Locate the cell with the specified text and output its [x, y] center coordinate. 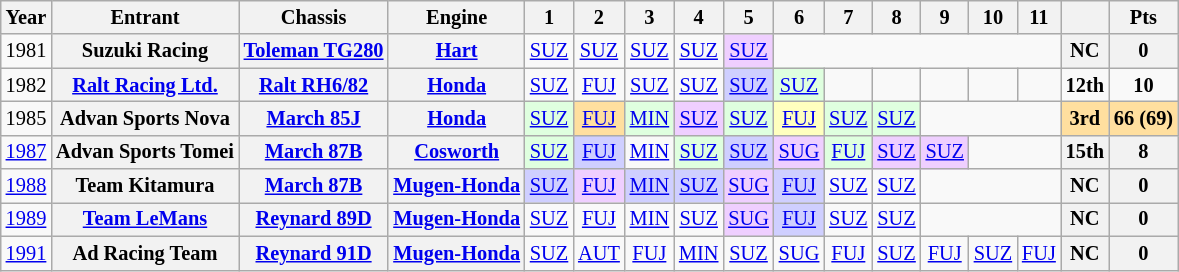
1989 [26, 219]
2 [599, 17]
1 [549, 17]
9 [945, 17]
66 (69) [1144, 118]
4 [698, 17]
Advan Sports Tomei [145, 152]
Year [26, 17]
1985 [26, 118]
March 85J [314, 118]
1988 [26, 186]
1982 [26, 85]
Advan Sports Nova [145, 118]
Toleman TG280 [314, 51]
1991 [26, 253]
Suzuki Racing [145, 51]
1981 [26, 51]
Reynard 91D [314, 253]
Engine [456, 17]
Team Kitamura [145, 186]
15th [1085, 152]
12th [1085, 85]
7 [848, 17]
Reynard 89D [314, 219]
Hart [456, 51]
Ralt Racing Ltd. [145, 85]
6 [799, 17]
Team LeMans [145, 219]
3 [650, 17]
5 [748, 17]
Cosworth [456, 152]
3rd [1085, 118]
Ralt RH6/82 [314, 85]
Entrant [145, 17]
Ad Racing Team [145, 253]
11 [1039, 17]
Chassis [314, 17]
AUT [599, 253]
1987 [26, 152]
Pts [1144, 17]
